From the cell containing the given text, extract its center point as (x, y) coordinate. 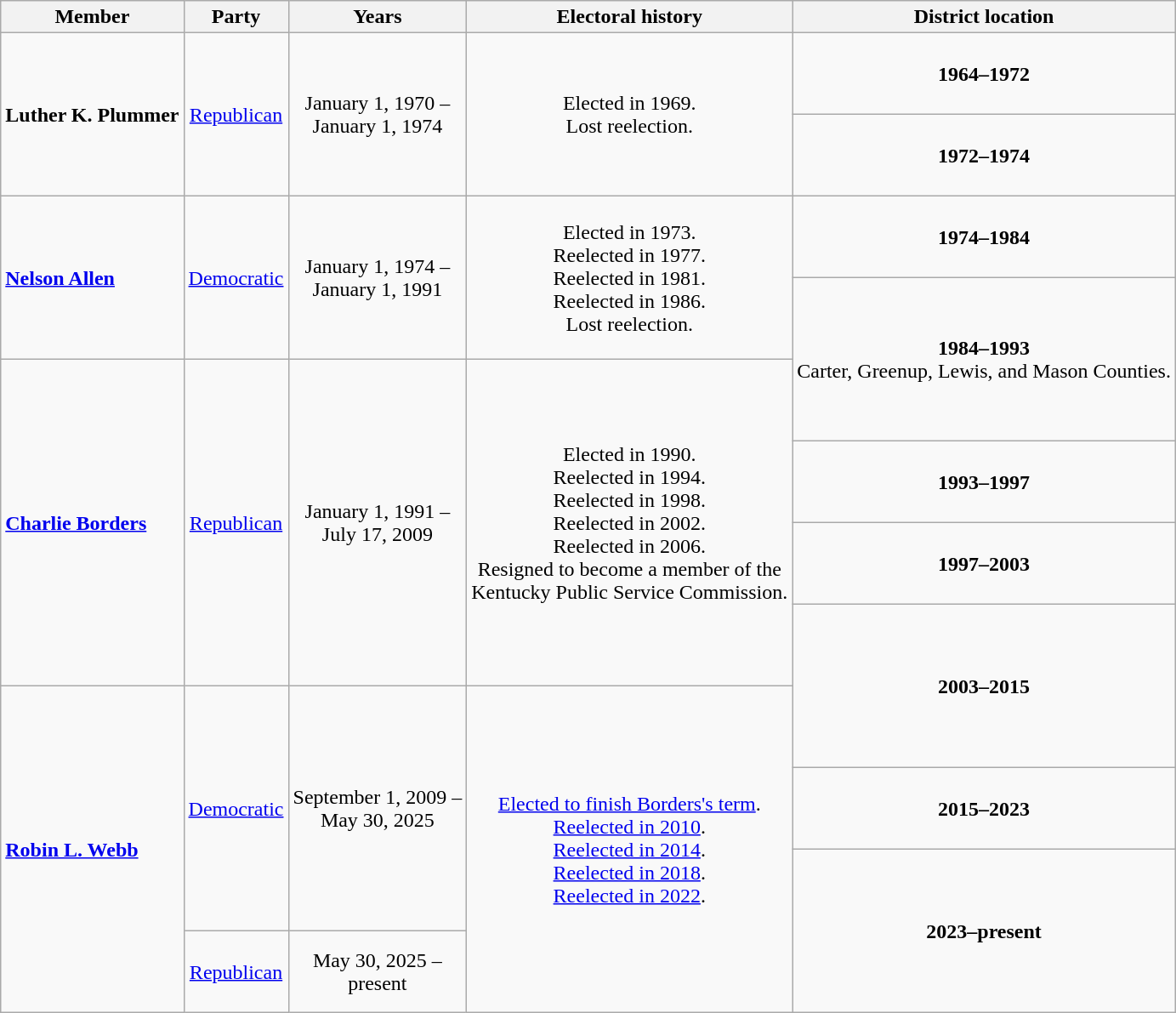
Nelson Allen (92, 278)
Member (92, 17)
1997–2003 (985, 564)
Years (378, 17)
1974–1984 (985, 237)
Electoral history (629, 17)
Robin L. Webb (92, 850)
1993–1997 (985, 482)
1964–1972 (985, 74)
Luther K. Plummer (92, 115)
2003–2015 (985, 686)
2015–2023 (985, 809)
1972–1974 (985, 156)
Charlie Borders (92, 523)
Elected to finish Borders's term.Reelected in 2010.Reelected in 2014.Reelected in 2018.Reelected in 2022. (629, 850)
Elected in 1969.Lost reelection. (629, 115)
2023–present (985, 931)
Party (236, 17)
District location (985, 17)
January 1, 1991 –July 17, 2009 (378, 523)
May 30, 2025 –present (378, 972)
January 1, 1970 –January 1, 1974 (378, 115)
1984–1993Carter, Greenup, Lewis, and Mason Counties. (985, 360)
September 1, 2009 –May 30, 2025 (378, 809)
Elected in 1973.Reelected in 1977.Reelected in 1981.Reelected in 1986.Lost reelection. (629, 278)
January 1, 1974 –January 1, 1991 (378, 278)
